Find where the given text appears and provide that cell's center as [X, Y] coordinate. 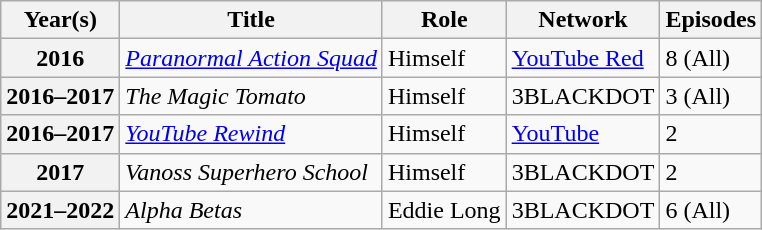
2017 [60, 172]
6 (All) [711, 210]
Year(s) [60, 20]
YouTube [583, 134]
Vanoss Superhero School [252, 172]
Eddie Long [444, 210]
YouTube Red [583, 58]
The Magic Tomato [252, 96]
2016 [60, 58]
Title [252, 20]
3 (All) [711, 96]
Alpha Betas [252, 210]
8 (All) [711, 58]
YouTube Rewind [252, 134]
Role [444, 20]
2021–2022 [60, 210]
Episodes [711, 20]
Network [583, 20]
Paranormal Action Squad [252, 58]
